For the text-containing cell, return its midpoint in (x, y) coordinate format. 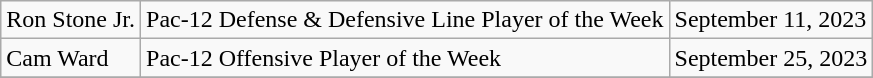
Cam Ward (71, 58)
September 11, 2023 (771, 20)
Pac-12 Offensive Player of the Week (405, 58)
Ron Stone Jr. (71, 20)
September 25, 2023 (771, 58)
Pac-12 Defense & Defensive Line Player of the Week (405, 20)
